Search for the cell housing the specified text and yield its (X, Y) center coordinate. 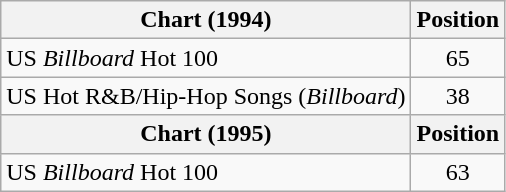
65 (458, 58)
38 (458, 96)
US Hot R&B/Hip-Hop Songs (Billboard) (206, 96)
Chart (1994) (206, 20)
Chart (1995) (206, 134)
63 (458, 172)
